Locate the cell with the specified text and output its (x, y) center coordinate. 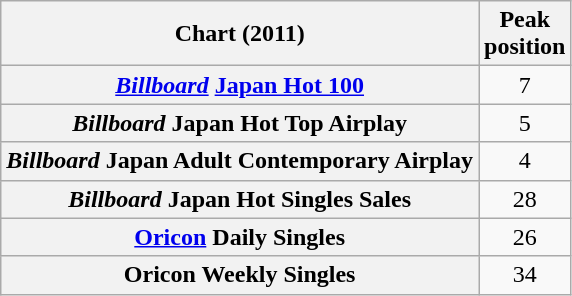
7 (525, 85)
5 (525, 123)
26 (525, 237)
Chart (2011) (240, 34)
Oricon Daily Singles (240, 237)
Billboard Japan Hot 100 (240, 85)
34 (525, 275)
28 (525, 199)
Peakposition (525, 34)
Billboard Japan Hot Singles Sales (240, 199)
Billboard Japan Hot Top Airplay (240, 123)
Oricon Weekly Singles (240, 275)
4 (525, 161)
Billboard Japan Adult Contemporary Airplay (240, 161)
